Identify which cell holds the provided text, then report its (X, Y) central coordinate. 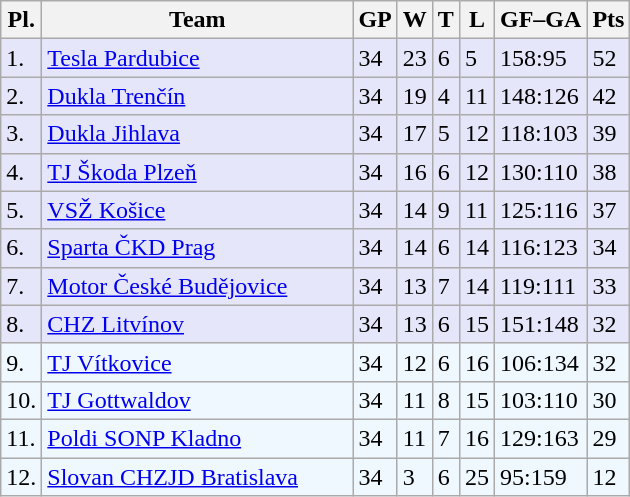
129:163 (540, 438)
Pl. (22, 20)
GF–GA (540, 20)
158:95 (540, 58)
4. (22, 172)
19 (414, 96)
Tesla Pardubice (198, 58)
37 (608, 210)
GP (375, 20)
23 (414, 58)
10. (22, 400)
4 (446, 96)
CHZ Litvínov (198, 324)
29 (608, 438)
2. (22, 96)
52 (608, 58)
30 (608, 400)
95:159 (540, 477)
Dukla Trenčín (198, 96)
Poldi SONP Kladno (198, 438)
116:123 (540, 248)
L (476, 20)
Sparta ČKD Prag (198, 248)
6. (22, 248)
TJ Vítkovice (198, 362)
38 (608, 172)
3 (414, 477)
9. (22, 362)
9 (446, 210)
W (414, 20)
7. (22, 286)
T (446, 20)
39 (608, 134)
42 (608, 96)
Dukla Jihlava (198, 134)
1. (22, 58)
33 (608, 286)
17 (414, 134)
130:110 (540, 172)
5. (22, 210)
151:148 (540, 324)
103:110 (540, 400)
148:126 (540, 96)
Slovan CHZJD Bratislava (198, 477)
12. (22, 477)
11. (22, 438)
Team (198, 20)
106:134 (540, 362)
3. (22, 134)
TJ Škoda Plzeň (198, 172)
Pts (608, 20)
25 (476, 477)
118:103 (540, 134)
Motor České Budějovice (198, 286)
8 (446, 400)
119:111 (540, 286)
TJ Gottwaldov (198, 400)
VSŽ Košice (198, 210)
125:116 (540, 210)
8. (22, 324)
